Return the [x, y] coordinate for the center point of the cell that contains the specified text.  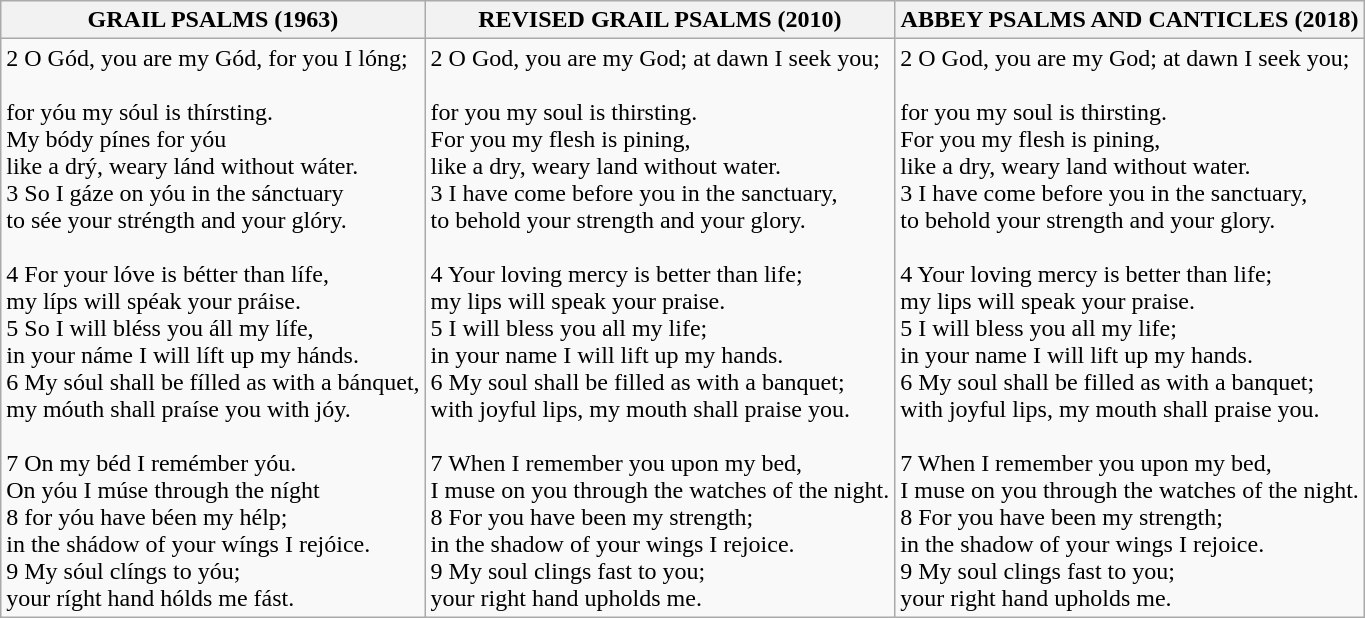
GRAIL PSALMS (1963) [213, 20]
REVISED GRAIL PSALMS (2010) [660, 20]
ABBEY PSALMS AND CANTICLES (2018) [1130, 20]
